Scan for the cell matching the given text and deliver its [x, y] coordinate at center. 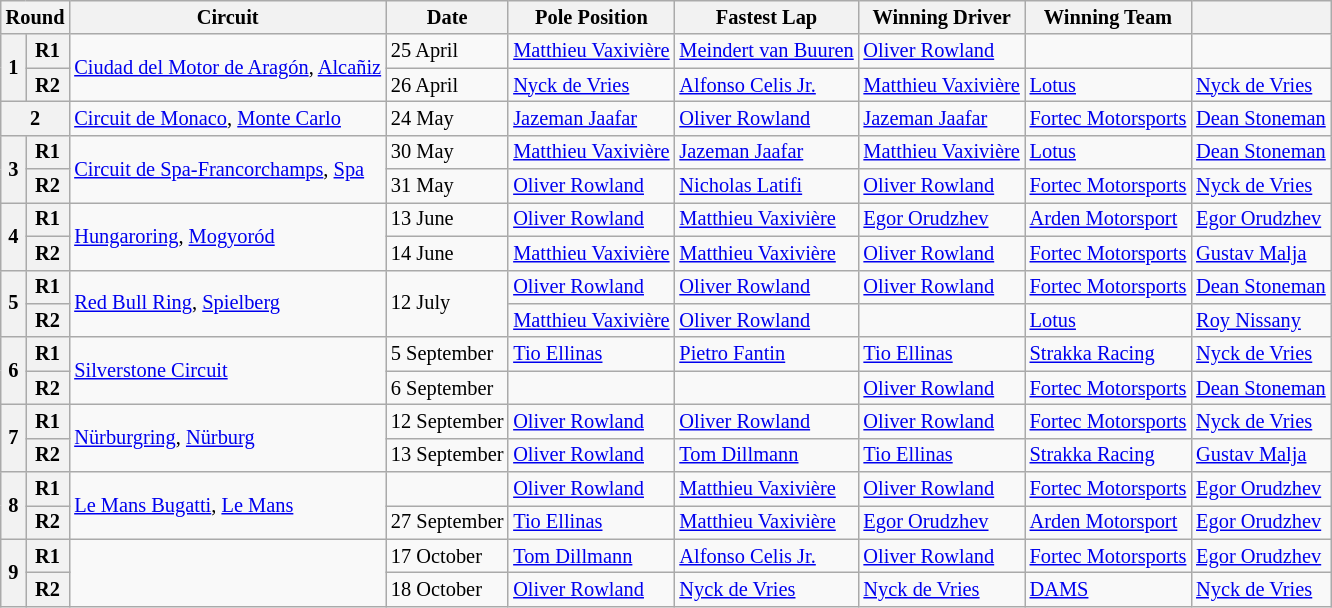
12 September [447, 421]
Fastest Lap [766, 17]
7 [14, 438]
13 September [447, 455]
6 September [447, 388]
9 [14, 572]
18 October [447, 589]
Winning Driver [942, 17]
Ciudad del Motor de Aragón, Alcañiz [228, 68]
Hungaroring, Mogyoród [228, 236]
Round [36, 17]
DAMS [1108, 589]
Red Bull Ring, Spielberg [228, 304]
Roy Nissany [1260, 320]
3 [14, 168]
13 June [447, 219]
1 [14, 68]
26 April [447, 85]
5 September [447, 354]
31 May [447, 186]
6 [14, 370]
5 [14, 304]
17 October [447, 556]
2 [36, 118]
24 May [447, 118]
14 June [447, 253]
Silverstone Circuit [228, 370]
Pole Position [591, 17]
30 May [447, 152]
12 July [447, 304]
Winning Team [1108, 17]
27 September [447, 522]
Circuit de Spa-Francorchamps, Spa [228, 168]
25 April [447, 51]
8 [14, 506]
Meindert van Buuren [766, 51]
4 [14, 236]
Nicholas Latifi [766, 186]
Date [447, 17]
Pietro Fantin [766, 354]
Le Mans Bugatti, Le Mans [228, 506]
Circuit de Monaco, Monte Carlo [228, 118]
Circuit [228, 17]
Nürburgring, Nürburg [228, 438]
